Capture the cell that displays the provided text and extract its (x, y) central coordinate. 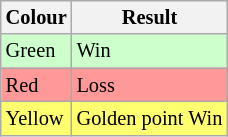
Loss (150, 85)
Result (150, 17)
Yellow (36, 118)
Green (36, 51)
Colour (36, 17)
Win (150, 51)
Golden point Win (150, 118)
Red (36, 85)
